Detect which cell encompasses the target text, then output its [X, Y] center coordinate. 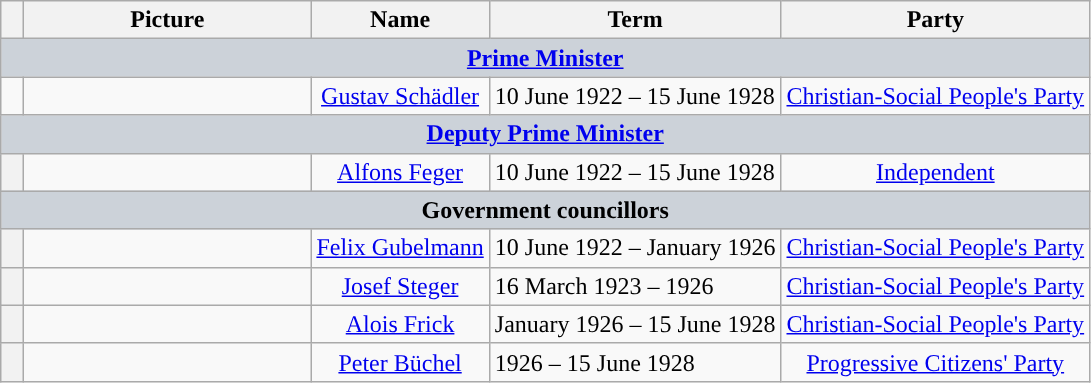
Deputy Prime Minister [546, 134]
Picture [168, 20]
Independent [936, 172]
Government councillors [546, 210]
Gustav Schädler [400, 96]
Term [635, 20]
January 1926 – 15 June 1928 [635, 324]
1926 – 15 June 1928 [635, 362]
Name [400, 20]
Alois Frick [400, 324]
Prime Minister [546, 58]
Josef Steger [400, 286]
Party [936, 20]
Peter Büchel [400, 362]
Progressive Citizens' Party [936, 362]
16 March 1923 – 1926 [635, 286]
10 June 1922 – January 1926 [635, 248]
Alfons Feger [400, 172]
Felix Gubelmann [400, 248]
